Detect which cell encompasses the target text, then output its (x, y) center coordinate. 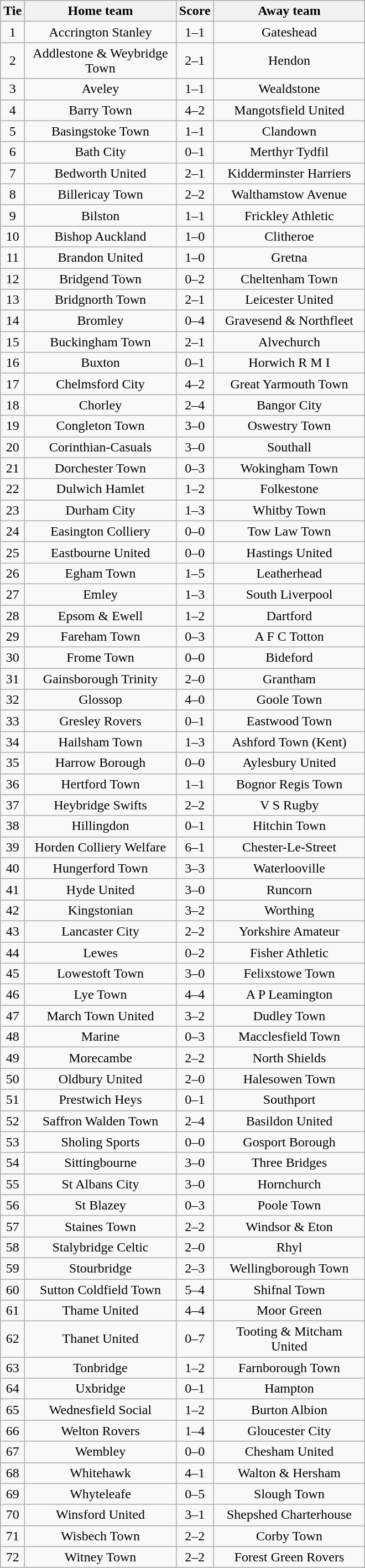
Whitby Town (289, 510)
34 (13, 742)
Bridgnorth Town (101, 300)
Away team (289, 11)
Slough Town (289, 1494)
Fareham Town (101, 637)
40 (13, 868)
Aveley (101, 89)
Yorkshire Amateur (289, 931)
Hastings United (289, 552)
Glossop (101, 700)
1 (13, 32)
13 (13, 300)
Dartford (289, 616)
64 (13, 1389)
30 (13, 658)
Corinthian-Casuals (101, 447)
12 (13, 278)
11 (13, 257)
Bishop Auckland (101, 236)
39 (13, 847)
Whyteleafe (101, 1494)
Bangor City (289, 405)
29 (13, 637)
19 (13, 426)
Epsom & Ewell (101, 616)
61 (13, 1311)
North Shields (289, 1058)
70 (13, 1515)
55 (13, 1184)
Poole Town (289, 1205)
Gretna (289, 257)
18 (13, 405)
Hampton (289, 1389)
Bideford (289, 658)
Witney Town (101, 1557)
47 (13, 1016)
45 (13, 974)
Goole Town (289, 700)
Kingstonian (101, 910)
Southall (289, 447)
Hertford Town (101, 784)
Sutton Coldfield Town (101, 1290)
Tow Law Town (289, 531)
4 (13, 110)
54 (13, 1163)
2–3 (195, 1268)
36 (13, 784)
3–3 (195, 868)
Hendon (289, 61)
Easington Colliery (101, 531)
6–1 (195, 847)
41 (13, 889)
V S Rugby (289, 805)
Horwich R M I (289, 363)
35 (13, 763)
Bridgend Town (101, 278)
Lye Town (101, 995)
Mangotsfield United (289, 110)
Morecambe (101, 1058)
3 (13, 89)
Shifnal Town (289, 1290)
Basildon United (289, 1121)
Buxton (101, 363)
Sholing Sports (101, 1142)
Stourbridge (101, 1268)
33 (13, 721)
10 (13, 236)
4–0 (195, 700)
Bromley (101, 321)
Fisher Athletic (289, 952)
Gravesend & Northfleet (289, 321)
Gateshead (289, 32)
9 (13, 215)
31 (13, 679)
20 (13, 447)
Brandon United (101, 257)
Hungerford Town (101, 868)
Emley (101, 594)
4–1 (195, 1473)
Winsford United (101, 1515)
Eastwood Town (289, 721)
24 (13, 531)
Grantham (289, 679)
14 (13, 321)
53 (13, 1142)
Wellingborough Town (289, 1268)
Welton Rovers (101, 1431)
Addlestone & Weybridge Town (101, 61)
44 (13, 952)
Sittingbourne (101, 1163)
Bilston (101, 215)
Waterlooville (289, 868)
March Town United (101, 1016)
Wealdstone (289, 89)
Frickley Athletic (289, 215)
Lowestoft Town (101, 974)
Stalybridge Celtic (101, 1247)
Runcorn (289, 889)
Hillingdon (101, 826)
Felixstowe Town (289, 974)
Cheltenham Town (289, 278)
Frome Town (101, 658)
Oldbury United (101, 1079)
0–5 (195, 1494)
Saffron Walden Town (101, 1121)
Walton & Hersham (289, 1473)
Corby Town (289, 1536)
Clitheroe (289, 236)
Rhyl (289, 1247)
Eastbourne United (101, 552)
28 (13, 616)
Kidderminster Harriers (289, 173)
56 (13, 1205)
Dudley Town (289, 1016)
49 (13, 1058)
71 (13, 1536)
58 (13, 1247)
A P Leamington (289, 995)
Clandown (289, 131)
Walthamstow Avenue (289, 194)
59 (13, 1268)
St Albans City (101, 1184)
Alvechurch (289, 342)
Merthyr Tydfil (289, 152)
Dorchester Town (101, 468)
7 (13, 173)
Gresley Rovers (101, 721)
57 (13, 1226)
Hitchin Town (289, 826)
38 (13, 826)
Billericay Town (101, 194)
60 (13, 1290)
Egham Town (101, 573)
Bedworth United (101, 173)
66 (13, 1431)
Dulwich Hamlet (101, 489)
Chester-Le-Street (289, 847)
Heybridge Swifts (101, 805)
Thame United (101, 1311)
Chelmsford City (101, 384)
Folkestone (289, 489)
Basingstoke Town (101, 131)
5–4 (195, 1290)
Worthing (289, 910)
62 (13, 1339)
Tooting & Mitcham United (289, 1339)
48 (13, 1037)
0–4 (195, 321)
Staines Town (101, 1226)
Chorley (101, 405)
Uxbridge (101, 1389)
Congleton Town (101, 426)
3–1 (195, 1515)
6 (13, 152)
Bath City (101, 152)
Wembley (101, 1452)
46 (13, 995)
17 (13, 384)
Lewes (101, 952)
Hyde United (101, 889)
Moor Green (289, 1311)
Whitehawk (101, 1473)
65 (13, 1410)
South Liverpool (289, 594)
0–7 (195, 1339)
Horden Colliery Welfare (101, 847)
1–4 (195, 1431)
Prestwich Heys (101, 1100)
Lancaster City (101, 931)
Hailsham Town (101, 742)
37 (13, 805)
A F C Totton (289, 637)
Aylesbury United (289, 763)
Tonbridge (101, 1368)
Macclesfield Town (289, 1037)
43 (13, 931)
16 (13, 363)
Wokingham Town (289, 468)
Great Yarmouth Town (289, 384)
Score (195, 11)
Windsor & Eton (289, 1226)
Wisbech Town (101, 1536)
Hornchurch (289, 1184)
5 (13, 131)
50 (13, 1079)
Harrow Borough (101, 763)
Shepshed Charterhouse (289, 1515)
Gosport Borough (289, 1142)
42 (13, 910)
Burton Albion (289, 1410)
St Blazey (101, 1205)
32 (13, 700)
Gainsborough Trinity (101, 679)
52 (13, 1121)
Thanet United (101, 1339)
27 (13, 594)
Farnborough Town (289, 1368)
Oswestry Town (289, 426)
Southport (289, 1100)
2 (13, 61)
63 (13, 1368)
67 (13, 1452)
Durham City (101, 510)
Halesowen Town (289, 1079)
Accrington Stanley (101, 32)
Chesham United (289, 1452)
51 (13, 1100)
8 (13, 194)
Gloucester City (289, 1431)
68 (13, 1473)
Home team (101, 11)
Forest Green Rovers (289, 1557)
Tie (13, 11)
23 (13, 510)
22 (13, 489)
26 (13, 573)
15 (13, 342)
Leatherhead (289, 573)
Three Bridges (289, 1163)
Bognor Regis Town (289, 784)
Marine (101, 1037)
Barry Town (101, 110)
25 (13, 552)
21 (13, 468)
Ashford Town (Kent) (289, 742)
72 (13, 1557)
Buckingham Town (101, 342)
Wednesfield Social (101, 1410)
69 (13, 1494)
1–5 (195, 573)
Leicester United (289, 300)
